Find where the given text appears and provide that cell's center as [x, y] coordinate. 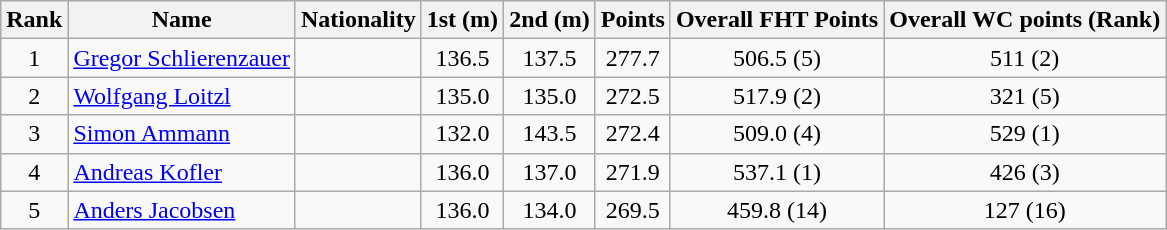
529 (1) [1025, 134]
537.1 (1) [776, 172]
Simon Ammann [182, 134]
Andreas Kofler [182, 172]
321 (5) [1025, 96]
1 [34, 58]
Rank [34, 20]
Wolfgang Loitzl [182, 96]
5 [34, 210]
4 [34, 172]
511 (2) [1025, 58]
136.5 [462, 58]
Gregor Schlierenzauer [182, 58]
509.0 (4) [776, 134]
137.5 [550, 58]
272.5 [632, 96]
132.0 [462, 134]
269.5 [632, 210]
517.9 (2) [776, 96]
459.8 (14) [776, 210]
137.0 [550, 172]
3 [34, 134]
1st (m) [462, 20]
Nationality [358, 20]
277.7 [632, 58]
127 (16) [1025, 210]
134.0 [550, 210]
272.4 [632, 134]
2 [34, 96]
Overall WC points (Rank) [1025, 20]
Overall FHT Points [776, 20]
Name [182, 20]
506.5 (5) [776, 58]
Points [632, 20]
271.9 [632, 172]
Anders Jacobsen [182, 210]
426 (3) [1025, 172]
2nd (m) [550, 20]
143.5 [550, 134]
